Detect which cell encompasses the target text, then output its (X, Y) center coordinate. 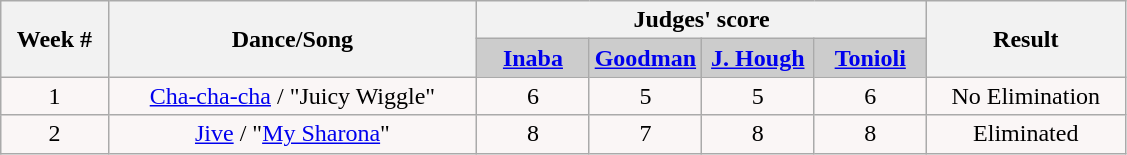
Dance/Song (292, 39)
Eliminated (1026, 134)
1 (54, 96)
Jive / "My Sharona" (292, 134)
2 (54, 134)
Inaba (533, 58)
Judges' score (702, 20)
Tonioli (870, 58)
7 (645, 134)
No Elimination (1026, 96)
Week # (54, 39)
Goodman (645, 58)
Cha-cha-cha / "Juicy Wiggle" (292, 96)
Result (1026, 39)
J. Hough (758, 58)
